Search for the cell housing the specified text and yield its [X, Y] center coordinate. 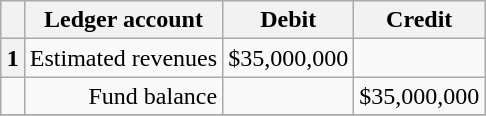
Ledger account [123, 20]
1 [12, 58]
Fund balance [123, 96]
Debit [288, 20]
Estimated revenues [123, 58]
Credit [420, 20]
